Identify which cell holds the provided text, then report its [x, y] central coordinate. 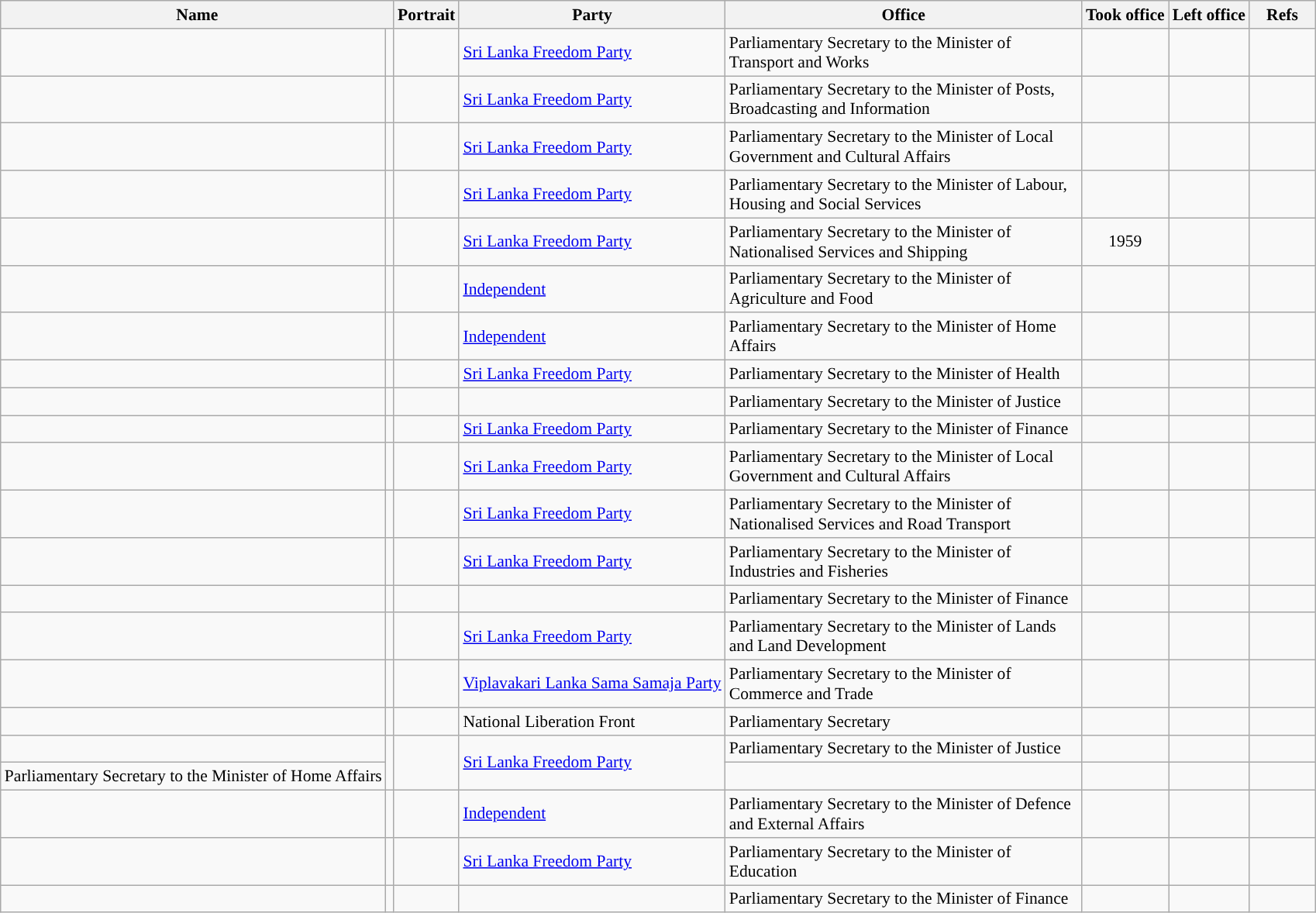
Parliamentary Secretary to the Minister of Posts, Broadcasting and Information [904, 99]
Parliamentary Secretary to the Minister of Defence and External Affairs [904, 814]
Parliamentary Secretary to the Minister of Health [904, 374]
Portrait [426, 15]
National Liberation Front [592, 722]
Parliamentary Secretary to the Minister of Agriculture and Food [904, 288]
Parliamentary Secretary to the Minister of Transport and Works [904, 53]
Refs [1282, 15]
1959 [1125, 242]
Parliamentary Secretary to the Minister of Labour, Housing and Social Services [904, 194]
Parliamentary Secretary to the Minister of Nationalised Services and Shipping [904, 242]
Parliamentary Secretary to the Minister of Commerce and Trade [904, 684]
Parliamentary Secretary [904, 722]
Viplavakari Lanka Sama Samaja Party [592, 684]
Name [197, 15]
Office [904, 15]
Parliamentary Secretary to the Minister of Lands and Land Development [904, 637]
Party [592, 15]
Left office [1209, 15]
Parliamentary Secretary to the Minister of Nationalised Services and Road Transport [904, 515]
Parliamentary Secretary to the Minister of Education [904, 862]
Took office [1125, 15]
Parliamentary Secretary to the Minister of Industries and Fisheries [904, 561]
